Find where the given text appears and provide that cell's center as [x, y] coordinate. 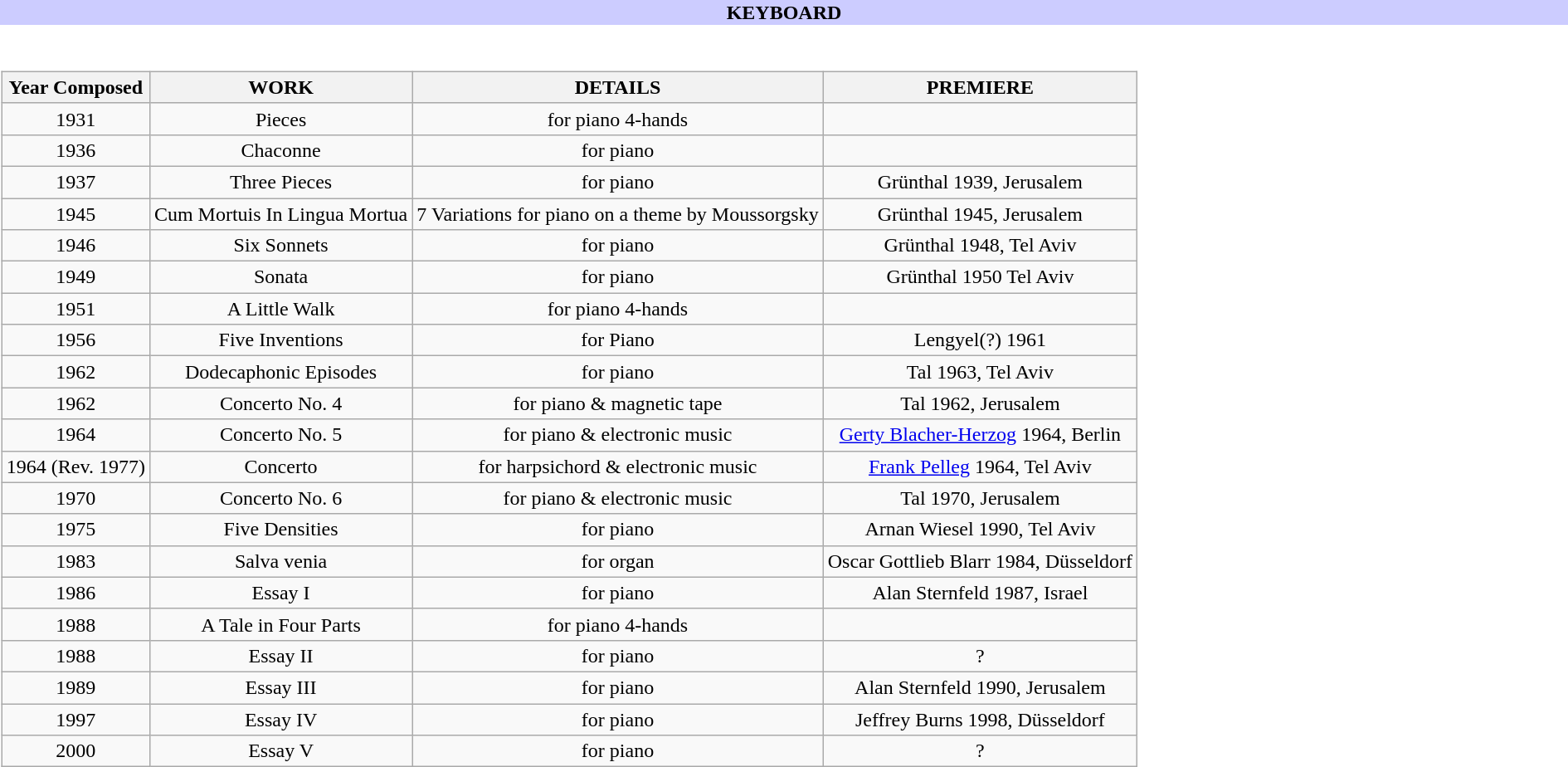
1964 (Rev. 1977) [75, 467]
Alan Sternfeld 1990, Jerusalem [980, 687]
Concerto No. 5 [280, 435]
Essay I [280, 593]
Grünthal 1948, Tel Aviv [980, 246]
1997 [75, 720]
Jeffrey Burns 1998, Düsseldorf [980, 720]
Salva venia [280, 561]
1951 [75, 309]
Tal 1963, Tel Aviv [980, 372]
1975 [75, 530]
1945 [75, 213]
Gerty Blacher-Herzog 1964, Berlin [980, 435]
1956 [75, 340]
WORK [280, 87]
Essay V [280, 751]
Arnan Wiesel 1990, Tel Aviv [980, 530]
2000 [75, 751]
DETAILS [617, 87]
for organ [617, 561]
PREMIERE [980, 87]
Alan Sternfeld 1987, Israel [980, 593]
Concerto [280, 467]
Five Densities [280, 530]
Grünthal 1950 Tel Aviv [980, 277]
7 Variations for piano on a theme by Moussorgsky [617, 213]
Chaconne [280, 150]
1931 [75, 119]
A Little Walk [280, 309]
KEYBOARD [784, 12]
for Piano [617, 340]
1946 [75, 246]
1964 [75, 435]
Lengyel(?) 1961 [980, 340]
Grünthal 1939, Jerusalem [980, 182]
1936 [75, 150]
A Tale in Four Parts [280, 624]
Essay IV [280, 720]
Concerto No. 6 [280, 498]
1986 [75, 593]
Dodecaphonic Episodes [280, 372]
1949 [75, 277]
Five Inventions [280, 340]
Oscar Gottlieb Blarr 1984, Düsseldorf [980, 561]
Cum Mortuis In Lingua Mortua [280, 213]
Three Pieces [280, 182]
Frank Pelleg 1964, Tel Aviv [980, 467]
Essay II [280, 656]
Sonata [280, 277]
for harpsichord & electronic music [617, 467]
Grünthal 1945, Jerusalem [980, 213]
for piano & magnetic tape [617, 403]
Pieces [280, 119]
1983 [75, 561]
1970 [75, 498]
Tal 1962, Jerusalem [980, 403]
1937 [75, 182]
Essay III [280, 687]
Concerto No. 4 [280, 403]
Tal 1970, Jerusalem [980, 498]
1989 [75, 687]
Six Sonnets [280, 246]
Year Composed [75, 87]
